From the cell containing the given text, extract its center point as (x, y) coordinate. 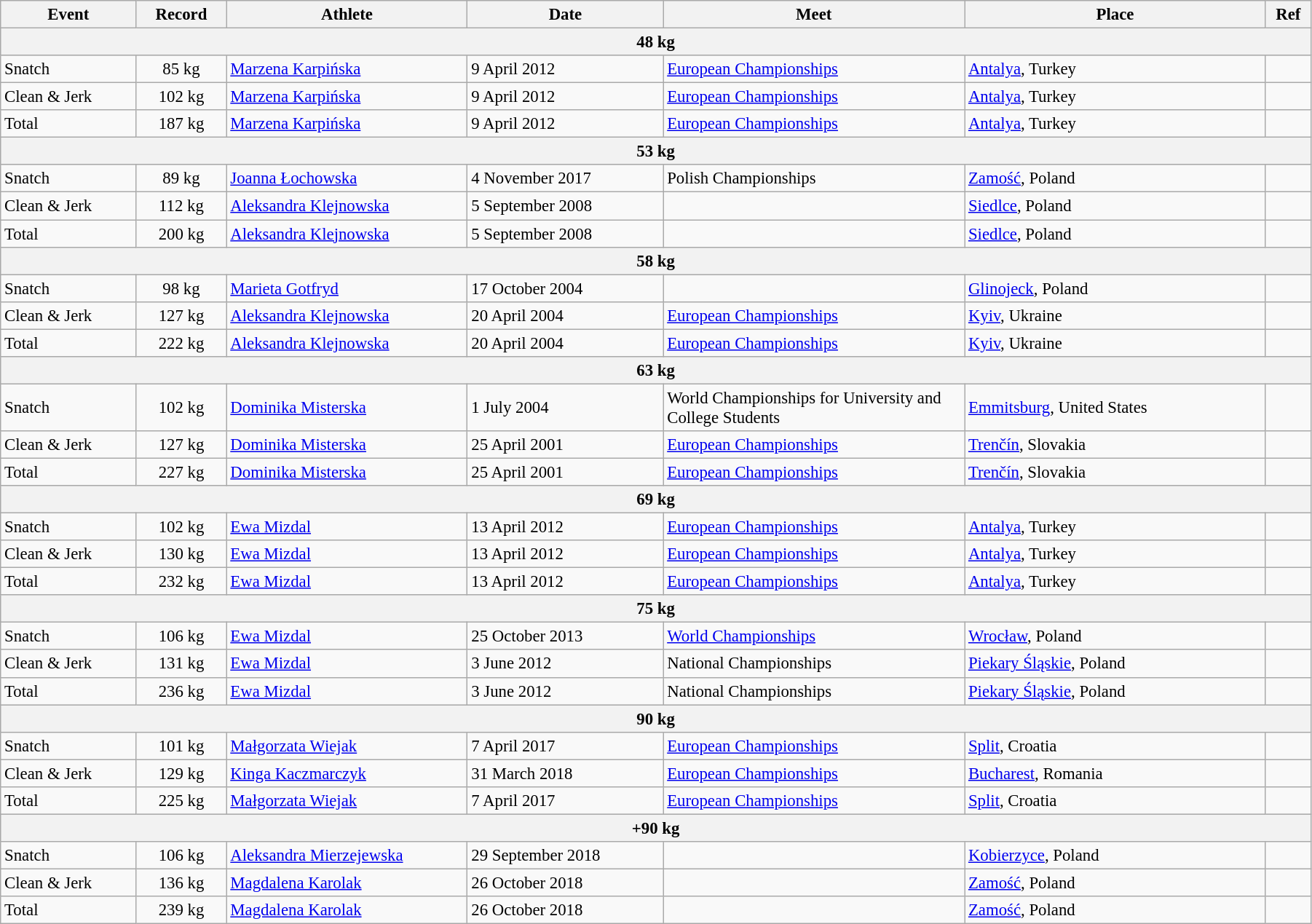
239 kg (181, 910)
75 kg (656, 609)
187 kg (181, 124)
90 kg (656, 719)
Place (1115, 15)
1 July 2004 (565, 408)
Bucharest, Romania (1115, 773)
Wrocław, Poland (1115, 636)
Aleksandra Mierzejewska (347, 856)
85 kg (181, 69)
112 kg (181, 206)
136 kg (181, 882)
25 October 2013 (565, 636)
31 March 2018 (565, 773)
225 kg (181, 801)
World Championships for University and College Students (814, 408)
Event (68, 15)
69 kg (656, 499)
130 kg (181, 554)
17 October 2004 (565, 288)
129 kg (181, 773)
89 kg (181, 178)
+90 kg (656, 828)
Polish Championships (814, 178)
48 kg (656, 42)
Date (565, 15)
Emmitsburg, United States (1115, 408)
236 kg (181, 691)
Ref (1288, 15)
Kinga Kaczmarczyk (347, 773)
Athlete (347, 15)
63 kg (656, 371)
World Championships (814, 636)
Marieta Gotfryd (347, 288)
4 November 2017 (565, 178)
Glinojeck, Poland (1115, 288)
222 kg (181, 343)
58 kg (656, 261)
Kobierzyce, Poland (1115, 856)
Meet (814, 15)
29 September 2018 (565, 856)
53 kg (656, 151)
232 kg (181, 582)
Record (181, 15)
131 kg (181, 664)
Joanna Łochowska (347, 178)
227 kg (181, 472)
98 kg (181, 288)
101 kg (181, 746)
200 kg (181, 234)
